Scan for the cell matching the given text and deliver its [X, Y] coordinate at center. 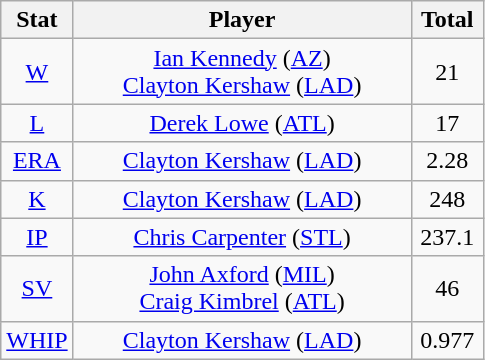
Player [242, 20]
Ian Kennedy (AZ)Clayton Kershaw (LAD) [242, 72]
248 [447, 199]
IP [37, 237]
0.977 [447, 340]
46 [447, 288]
SV [37, 288]
W [37, 72]
Stat [37, 20]
ERA [37, 161]
237.1 [447, 237]
John Axford (MIL)Craig Kimbrel (ATL) [242, 288]
Chris Carpenter (STL) [242, 237]
WHIP [37, 340]
L [37, 123]
Derek Lowe (ATL) [242, 123]
Total [447, 20]
21 [447, 72]
17 [447, 123]
K [37, 199]
2.28 [447, 161]
